Search for the cell housing the specified text and yield its [x, y] center coordinate. 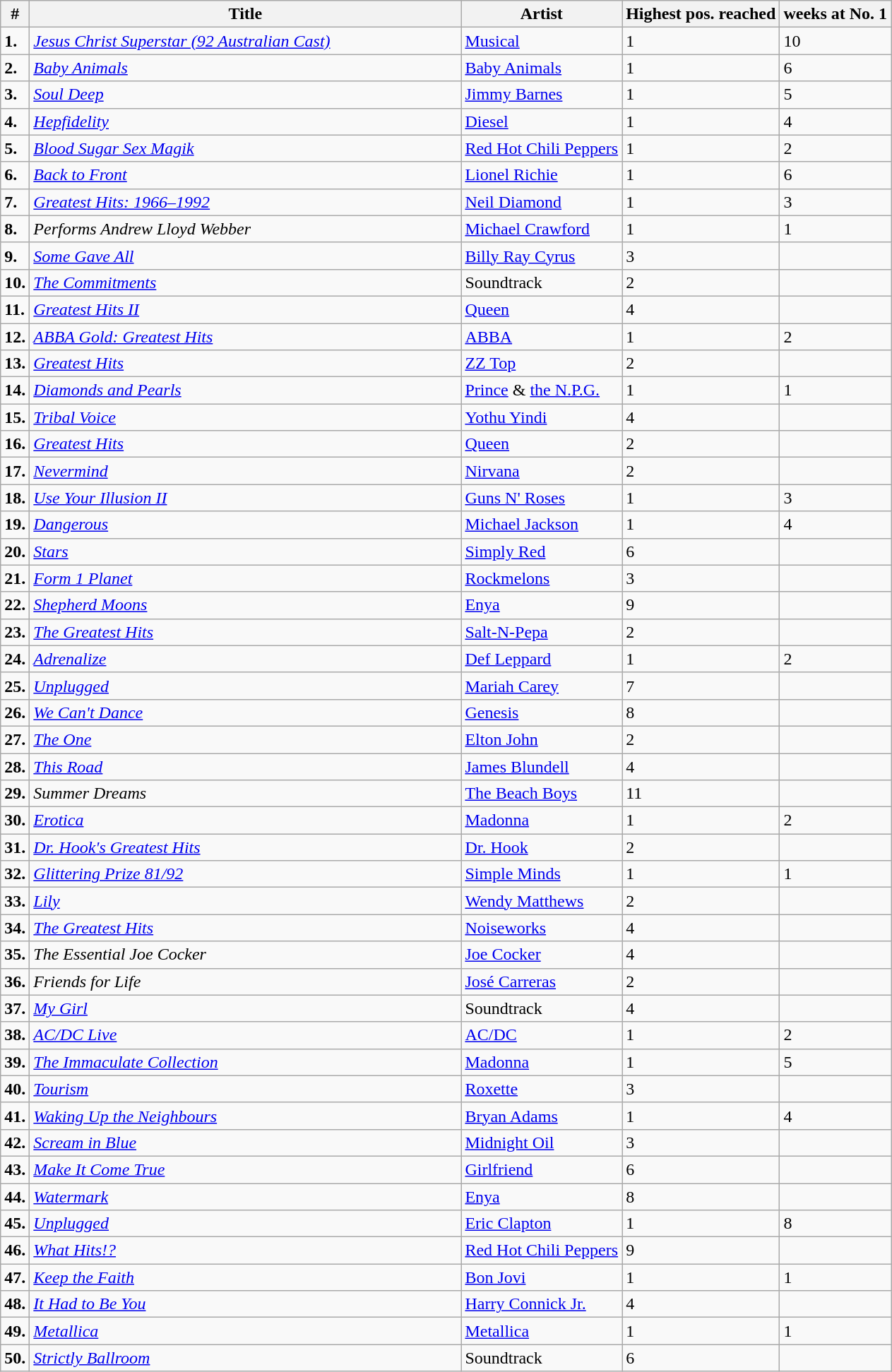
Tribal Voice [246, 417]
Neil Diamond [542, 202]
50. [16, 1358]
Joe Cocker [542, 955]
Jesus Christ Superstar (92 Australian Cast) [246, 41]
Tourism [246, 1089]
33. [16, 901]
Simple Minds [542, 874]
Noiseworks [542, 928]
Salt-N-Pepa [542, 632]
48. [16, 1304]
Performs Andrew Lloyd Webber [246, 229]
13. [16, 364]
Musical [542, 41]
Keep the Faith [246, 1277]
30. [16, 821]
José Carreras [542, 982]
Adrenalize [246, 659]
Diesel [542, 121]
18. [16, 498]
10 [835, 41]
The One [246, 739]
Prince & the N.P.G. [542, 390]
ZZ Top [542, 364]
17. [16, 471]
Def Leppard [542, 659]
James Blundell [542, 766]
Form 1 Planet [246, 578]
Stars [246, 551]
Title [246, 14]
The Immaculate Collection [246, 1062]
Soul Deep [246, 95]
Roxette [542, 1089]
6. [16, 175]
41. [16, 1116]
ABBA Gold: Greatest Hits [246, 337]
3. [16, 95]
Some Gave All [246, 256]
Blood Sugar Sex Magik [246, 148]
4. [16, 121]
Dr. Hook [542, 847]
7 [701, 686]
Greatest Hits: 1966–1992 [246, 202]
Genesis [542, 712]
43. [16, 1169]
The Beach Boys [542, 794]
Strictly Ballroom [246, 1358]
Lionel Richie [542, 175]
Girlfriend [542, 1169]
Hepfidelity [246, 121]
15. [16, 417]
Elton John [542, 739]
11 [701, 794]
Nirvana [542, 471]
20. [16, 551]
Jimmy Barnes [542, 95]
Billy Ray Cyrus [542, 256]
42. [16, 1143]
AC/DC Live [246, 1035]
16. [16, 444]
32. [16, 874]
It Had to Be You [246, 1304]
49. [16, 1331]
We Can't Dance [246, 712]
Diamonds and Pearls [246, 390]
1. [16, 41]
Glittering Prize 81/92 [246, 874]
11. [16, 309]
Rockmelons [542, 578]
7. [16, 202]
Watermark [246, 1197]
Michael Jackson [542, 525]
My Girl [246, 1008]
Artist [542, 14]
Mariah Carey [542, 686]
Use Your Illusion II [246, 498]
Nevermind [246, 471]
Erotica [246, 821]
Make It Come True [246, 1169]
ABBA [542, 337]
45. [16, 1224]
What Hits!? [246, 1251]
Dr. Hook's Greatest Hits [246, 847]
23. [16, 632]
47. [16, 1277]
The Essential Joe Cocker [246, 955]
Simply Red [542, 551]
# [16, 14]
AC/DC [542, 1035]
27. [16, 739]
Bryan Adams [542, 1116]
Bon Jovi [542, 1277]
25. [16, 686]
Eric Clapton [542, 1224]
9. [16, 256]
21. [16, 578]
31. [16, 847]
This Road [246, 766]
The Commitments [246, 282]
40. [16, 1089]
Waking Up the Neighbours [246, 1116]
24. [16, 659]
Harry Connick Jr. [542, 1304]
Shepherd Moons [246, 605]
35. [16, 955]
Summer Dreams [246, 794]
Dangerous [246, 525]
Back to Front [246, 175]
10. [16, 282]
Lily [246, 901]
22. [16, 605]
37. [16, 1008]
34. [16, 928]
Greatest Hits II [246, 309]
Midnight Oil [542, 1143]
Highest pos. reached [701, 14]
Yothu Yindi [542, 417]
Michael Crawford [542, 229]
weeks at No. 1 [835, 14]
8. [16, 229]
39. [16, 1062]
46. [16, 1251]
36. [16, 982]
Scream in Blue [246, 1143]
29. [16, 794]
26. [16, 712]
Guns N' Roses [542, 498]
44. [16, 1197]
14. [16, 390]
Wendy Matthews [542, 901]
28. [16, 766]
2. [16, 68]
38. [16, 1035]
19. [16, 525]
5. [16, 148]
Friends for Life [246, 982]
12. [16, 337]
